Determine the [X, Y] coordinate at the center of the cell enclosing the given text.  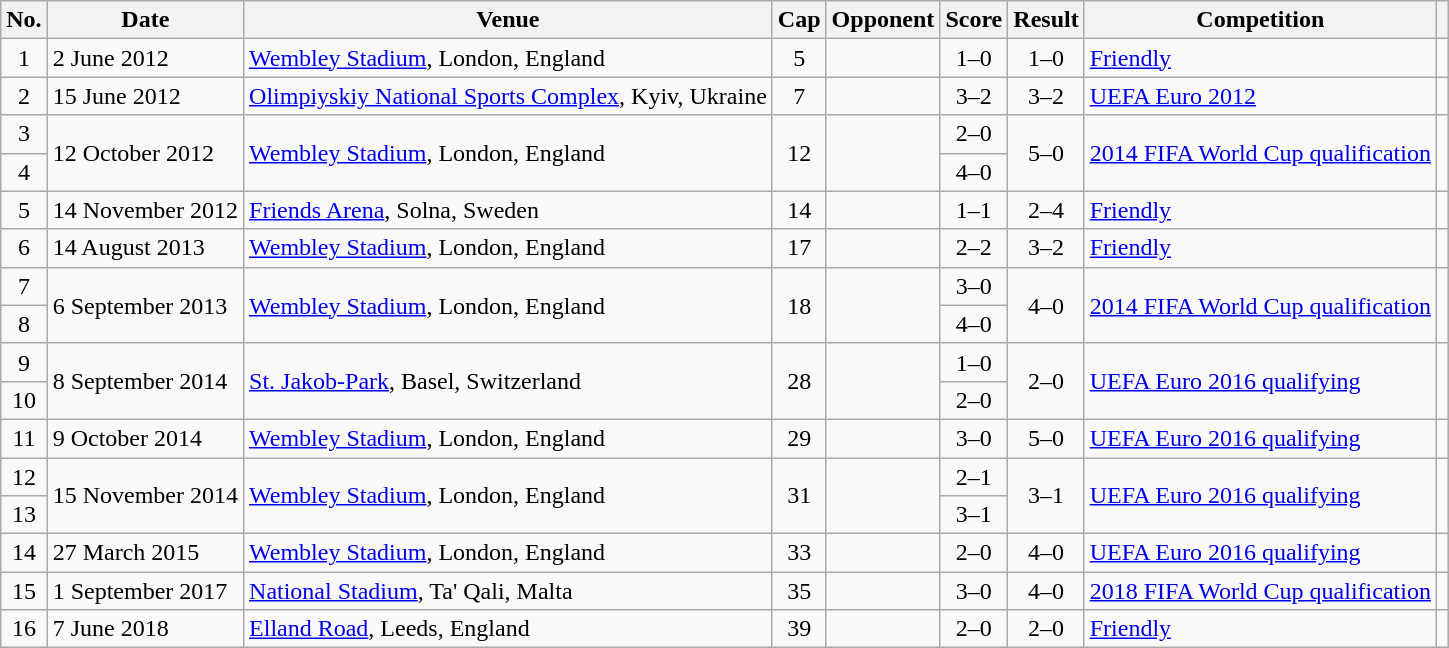
Result [1046, 20]
3 [24, 134]
10 [24, 400]
6 [24, 248]
National Stadium, Ta' Qali, Malta [508, 591]
14 November 2012 [145, 210]
Opponent [883, 20]
8 September 2014 [145, 381]
29 [799, 438]
Olimpiyskiy National Sports Complex, Kyiv, Ukraine [508, 96]
39 [799, 629]
11 [24, 438]
6 September 2013 [145, 305]
2 June 2012 [145, 58]
Competition [1260, 20]
No. [24, 20]
2–2 [974, 248]
UEFA Euro 2012 [1260, 96]
2 [24, 96]
35 [799, 591]
18 [799, 305]
9 [24, 362]
28 [799, 381]
17 [799, 248]
2–1 [974, 477]
Elland Road, Leeds, England [508, 629]
Cap [799, 20]
Venue [508, 20]
16 [24, 629]
8 [24, 324]
14 August 2013 [145, 248]
1 [24, 58]
31 [799, 496]
1–1 [974, 210]
7 June 2018 [145, 629]
2018 FIFA World Cup qualification [1260, 591]
15 [24, 591]
9 October 2014 [145, 438]
15 June 2012 [145, 96]
1 September 2017 [145, 591]
Score [974, 20]
2–4 [1046, 210]
St. Jakob-Park, Basel, Switzerland [508, 381]
13 [24, 515]
27 March 2015 [145, 553]
12 October 2012 [145, 153]
4 [24, 172]
33 [799, 553]
Date [145, 20]
Friends Arena, Solna, Sweden [508, 210]
15 November 2014 [145, 496]
